Identify which cell holds the provided text, then report its (X, Y) central coordinate. 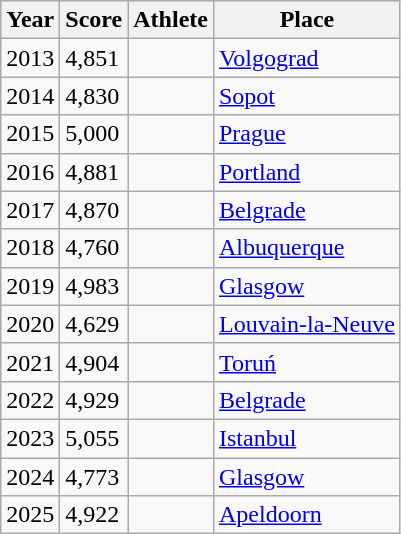
4,904 (94, 362)
4,629 (94, 324)
Athlete (171, 20)
2025 (30, 515)
Sopot (306, 96)
Portland (306, 172)
Apeldoorn (306, 515)
4,851 (94, 58)
4,881 (94, 172)
2017 (30, 210)
4,922 (94, 515)
2021 (30, 362)
Volgograd (306, 58)
2020 (30, 324)
Albuquerque (306, 248)
2024 (30, 477)
4,830 (94, 96)
4,760 (94, 248)
Year (30, 20)
4,983 (94, 286)
2013 (30, 58)
2015 (30, 134)
5,000 (94, 134)
2022 (30, 400)
4,929 (94, 400)
2023 (30, 438)
4,773 (94, 477)
2019 (30, 286)
Prague (306, 134)
Place (306, 20)
Istanbul (306, 438)
2018 (30, 248)
2014 (30, 96)
Toruń (306, 362)
Louvain-la-Neuve (306, 324)
Score (94, 20)
5,055 (94, 438)
2016 (30, 172)
4,870 (94, 210)
